Capture the cell that displays the provided text and extract its (x, y) central coordinate. 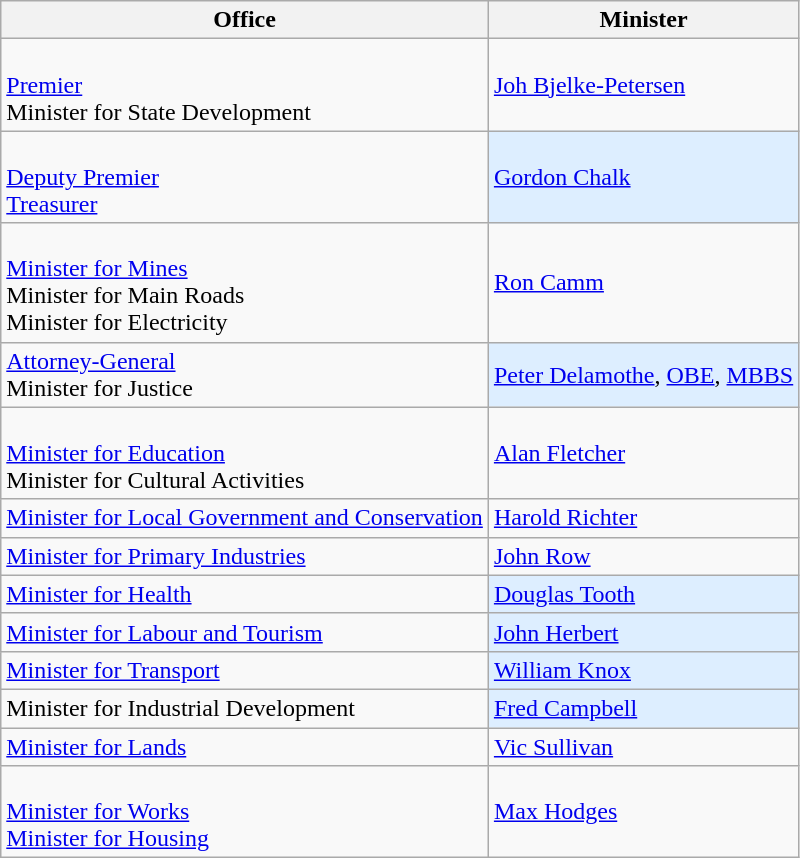
Minister for Industrial Development (245, 708)
Douglas Tooth (643, 594)
Office (245, 20)
William Knox (643, 670)
Vic Sullivan (643, 747)
Minister (643, 20)
Alan Fletcher (643, 453)
Harold Richter (643, 518)
Minister for Education Minister for Cultural Activities (245, 453)
John Herbert (643, 632)
John Row (643, 556)
Peter Delamothe, OBE, MBBS (643, 374)
Minister for Health (245, 594)
Gordon Chalk (643, 177)
Fred Campbell (643, 708)
Minister for Labour and Tourism (245, 632)
Minister for Transport (245, 670)
Attorney-GeneralMinister for Justice (245, 374)
Minister for Mines Minister for Main Roads Minister for Electricity (245, 282)
Minister for Primary Industries (245, 556)
Joh Bjelke-Petersen (643, 85)
Minister for Works Minister for Housing (245, 812)
Minister for Local Government and Conservation (245, 518)
Minister for Lands (245, 747)
Premier Minister for State Development (245, 85)
Max Hodges (643, 812)
Ron Camm (643, 282)
Deputy Premier Treasurer (245, 177)
